Capture the cell that displays the provided text and extract its (X, Y) central coordinate. 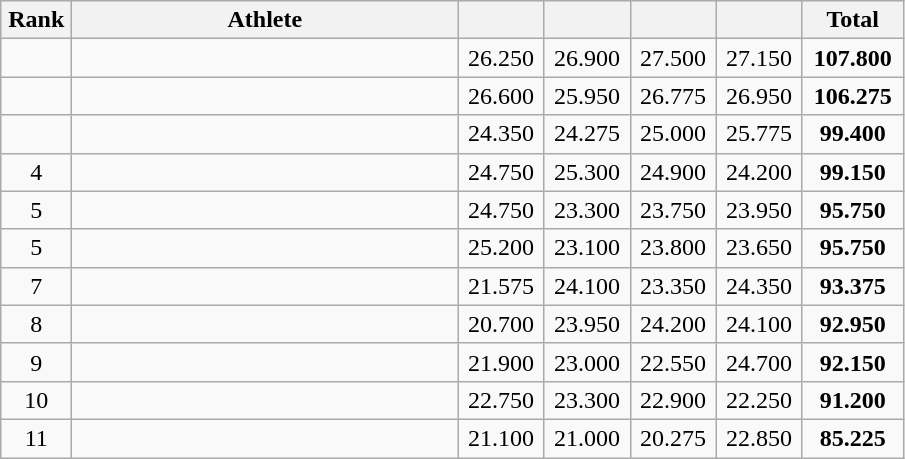
26.250 (501, 58)
93.375 (852, 286)
Total (852, 20)
23.000 (587, 362)
26.950 (759, 96)
27.500 (673, 58)
20.700 (501, 324)
10 (36, 400)
22.750 (501, 400)
25.200 (501, 248)
85.225 (852, 438)
92.150 (852, 362)
24.700 (759, 362)
4 (36, 172)
26.600 (501, 96)
22.550 (673, 362)
25.775 (759, 134)
23.650 (759, 248)
Rank (36, 20)
11 (36, 438)
107.800 (852, 58)
24.900 (673, 172)
21.100 (501, 438)
99.150 (852, 172)
8 (36, 324)
Athlete (265, 20)
26.900 (587, 58)
20.275 (673, 438)
25.950 (587, 96)
22.850 (759, 438)
27.150 (759, 58)
99.400 (852, 134)
23.750 (673, 210)
23.350 (673, 286)
22.900 (673, 400)
7 (36, 286)
21.000 (587, 438)
26.775 (673, 96)
9 (36, 362)
22.250 (759, 400)
25.000 (673, 134)
25.300 (587, 172)
106.275 (852, 96)
21.575 (501, 286)
91.200 (852, 400)
92.950 (852, 324)
23.100 (587, 248)
21.900 (501, 362)
24.275 (587, 134)
23.800 (673, 248)
